Determine the [X, Y] coordinate at the center of the cell enclosing the given text.  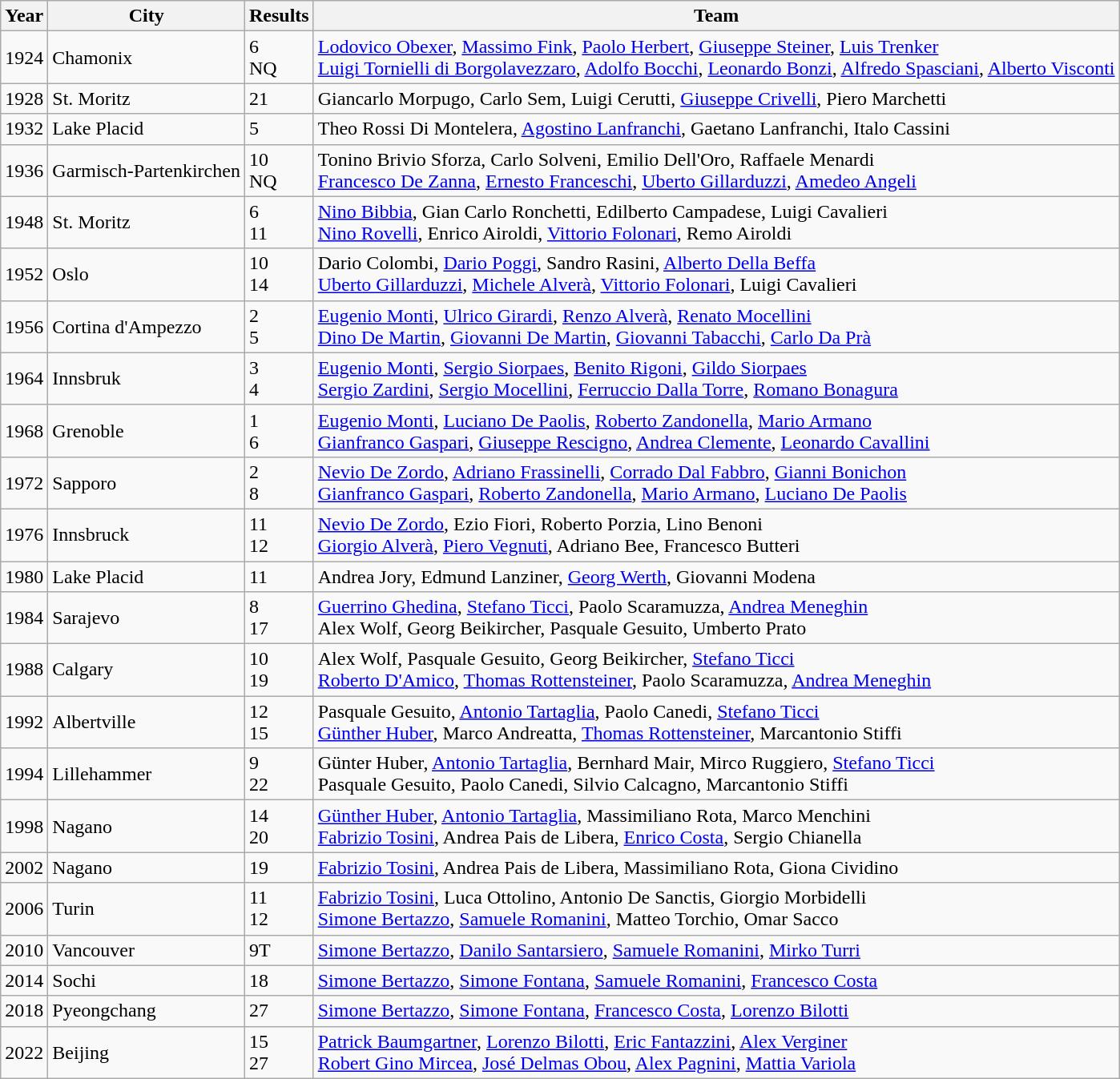
19 [279, 868]
2022 [24, 1053]
Innsbruck [147, 535]
Günther Huber, Antonio Tartaglia, Massimiliano Rota, Marco MenchiniFabrizio Tosini, Andrea Pais de Libera, Enrico Costa, Sergio Chianella [716, 827]
Theo Rossi Di Montelera, Agostino Lanfranchi, Gaetano Lanfranchi, Italo Cassini [716, 129]
Sarajevo [147, 618]
Oslo [147, 274]
Grenoble [147, 431]
Cortina d'Ampezzo [147, 327]
Year [24, 16]
1928 [24, 99]
611 [279, 223]
18 [279, 980]
Fabrizio Tosini, Luca Ottolino, Antonio De Sanctis, Giorgio MorbidelliSimone Bertazzo, Samuele Romanini, Matteo Torchio, Omar Sacco [716, 908]
1968 [24, 431]
Giancarlo Morpugo, Carlo Sem, Luigi Cerutti, Giuseppe Crivelli, Piero Marchetti [716, 99]
Andrea Jory, Edmund Lanziner, Georg Werth, Giovanni Modena [716, 576]
Albertville [147, 723]
1994 [24, 774]
Tonino Brivio Sforza, Carlo Solveni, Emilio Dell'Oro, Raffaele MenardiFrancesco De Zanna, Ernesto Franceschi, Uberto Gillarduzzi, Amedeo Angeli [716, 170]
2002 [24, 868]
1972 [24, 482]
1992 [24, 723]
Guerrino Ghedina, Stefano Ticci, Paolo Scaramuzza, Andrea MeneghinAlex Wolf, Georg Beikircher, Pasquale Gesuito, Umberto Prato [716, 618]
1976 [24, 535]
2 5 [279, 327]
1 6 [279, 431]
Fabrizio Tosini, Andrea Pais de Libera, Massimiliano Rota, Giona Cividino [716, 868]
1956 [24, 327]
Simone Bertazzo, Danilo Santarsiero, Samuele Romanini, Mirko Turri [716, 950]
Patrick Baumgartner, Lorenzo Bilotti, Eric Fantazzini, Alex VerginerRobert Gino Mircea, José Delmas Obou, Alex Pagnini, Mattia Variola [716, 1053]
City [147, 16]
Nino Bibbia, Gian Carlo Ronchetti, Edilberto Campadese, Luigi Cavalieri Nino Rovelli, Enrico Airoldi, Vittorio Folonari, Remo Airoldi [716, 223]
27 [279, 1011]
21 [279, 99]
Pasquale Gesuito, Antonio Tartaglia, Paolo Canedi, Stefano TicciGünther Huber, Marco Andreatta, Thomas Rottensteiner, Marcantonio Stiffi [716, 723]
Simone Bertazzo, Simone Fontana, Samuele Romanini, Francesco Costa [716, 980]
Eugenio Monti, Luciano De Paolis, Roberto Zandonella, Mario ArmanoGianfranco Gaspari, Giuseppe Rescigno, Andrea Clemente, Leonardo Cavallini [716, 431]
11 [279, 576]
Garmisch-Partenkirchen [147, 170]
Alex Wolf, Pasquale Gesuito, Georg Beikircher, Stefano TicciRoberto D'Amico, Thomas Rottensteiner, Paolo Scaramuzza, Andrea Meneghin [716, 670]
Simone Bertazzo, Simone Fontana, Francesco Costa, Lorenzo Bilotti [716, 1011]
Eugenio Monti, Ulrico Girardi, Renzo Alverà, Renato MocelliniDino De Martin, Giovanni De Martin, Giovanni Tabacchi, Carlo Da Prà [716, 327]
Nevio De Zordo, Ezio Fiori, Roberto Porzia, Lino BenoniGiorgio Alverà, Piero Vegnuti, Adriano Bee, Francesco Butteri [716, 535]
1019 [279, 670]
1948 [24, 223]
Sapporo [147, 482]
Innsbruk [147, 378]
Calgary [147, 670]
Results [279, 16]
9T [279, 950]
Günter Huber, Antonio Tartaglia, Bernhard Mair, Mirco Ruggiero, Stefano TicciPasquale Gesuito, Paolo Canedi, Silvio Calcagno, Marcantonio Stiffi [716, 774]
1984 [24, 618]
Beijing [147, 1053]
1936 [24, 170]
922 [279, 774]
2014 [24, 980]
10NQ [279, 170]
1964 [24, 378]
6 NQ [279, 58]
1980 [24, 576]
1998 [24, 827]
2018 [24, 1011]
Vancouver [147, 950]
Lillehammer [147, 774]
Pyeongchang [147, 1011]
5 [279, 129]
Eugenio Monti, Sergio Siorpaes, Benito Rigoni, Gildo SiorpaesSergio Zardini, Sergio Mocellini, Ferruccio Dalla Torre, Romano Bonagura [716, 378]
3 4 [279, 378]
1924 [24, 58]
817 [279, 618]
1932 [24, 129]
2 8 [279, 482]
1215 [279, 723]
1988 [24, 670]
Turin [147, 908]
2006 [24, 908]
1014 [279, 274]
Dario Colombi, Dario Poggi, Sandro Rasini, Alberto Della Beffa Uberto Gillarduzzi, Michele Alverà, Vittorio Folonari, Luigi Cavalieri [716, 274]
1527 [279, 1053]
Chamonix [147, 58]
Nevio De Zordo, Adriano Frassinelli, Corrado Dal Fabbro, Gianni BonichonGianfranco Gaspari, Roberto Zandonella, Mario Armano, Luciano De Paolis [716, 482]
1952 [24, 274]
Sochi [147, 980]
2010 [24, 950]
Team [716, 16]
1420 [279, 827]
